Identify which cell holds the provided text, then report its [X, Y] central coordinate. 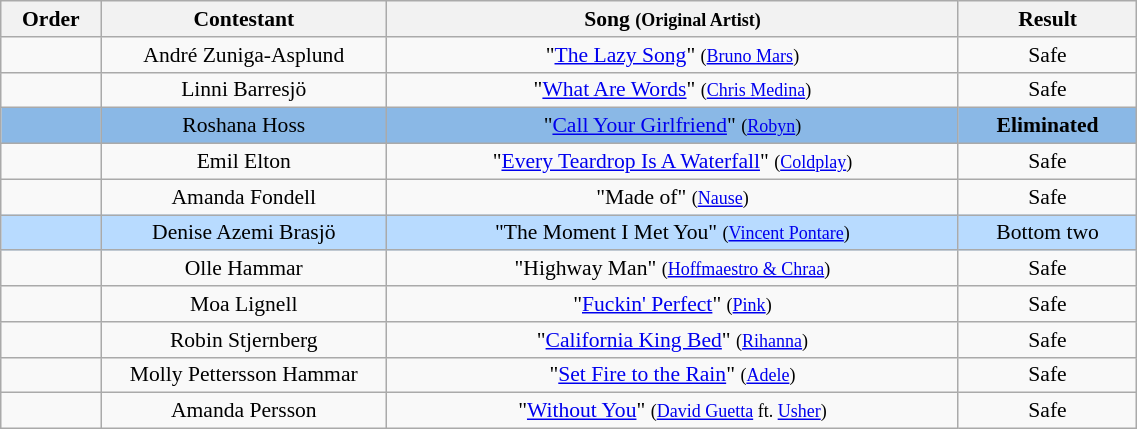
"What Are Words" (Chris Medina) [673, 90]
Result [1048, 19]
Robin Stjernberg [244, 340]
Eliminated [1048, 126]
"California King Bed" (Rihanna) [673, 340]
Moa Lignell [244, 304]
"Every Teardrop Is A Waterfall" (Coldplay) [673, 162]
"The Lazy Song" (Bruno Mars) [673, 55]
"Without You" (David Guetta ft. Usher) [673, 411]
Song (Original Artist) [673, 19]
"Made of" (Nause) [673, 197]
Linni Barresjö [244, 90]
Amanda Fondell [244, 197]
Molly Pettersson Hammar [244, 375]
Denise Azemi Brasjö [244, 233]
"Set Fire to the Rain" (Adele) [673, 375]
Olle Hammar [244, 269]
"Fuckin' Perfect" (Pink) [673, 304]
Order [51, 19]
André Zuniga-Asplund [244, 55]
Contestant [244, 19]
Roshana Hoss [244, 126]
"The Moment I Met You" (Vincent Pontare) [673, 233]
Bottom two [1048, 233]
"Highway Man" (Hoffmaestro & Chraa) [673, 269]
Amanda Persson [244, 411]
Emil Elton [244, 162]
"Call Your Girlfriend" (Robyn) [673, 126]
